From the cell containing the given text, extract its center point as [X, Y] coordinate. 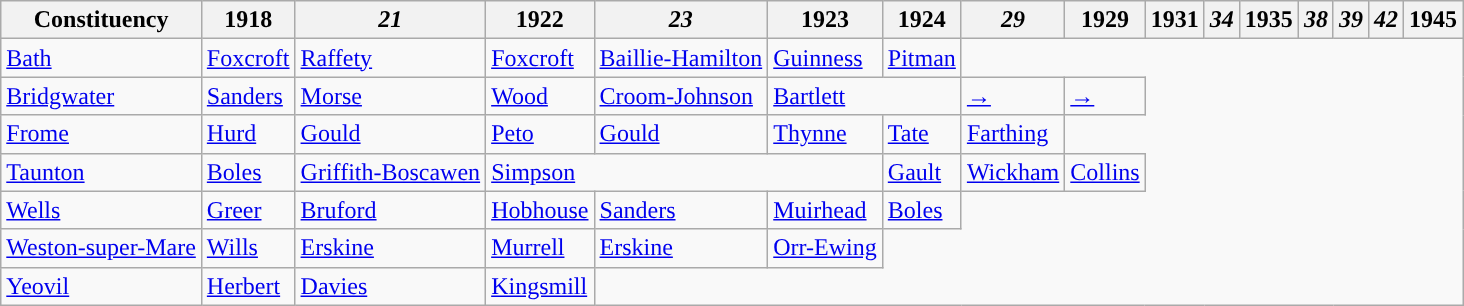
1929 [1105, 20]
Bath [102, 58]
Simpson [684, 172]
34 [1222, 20]
1922 [540, 20]
Constituency [102, 20]
Greer [248, 210]
Thynne [826, 134]
1924 [922, 20]
Davies [390, 286]
Bartlett [865, 96]
Muirhead [826, 210]
Peto [540, 134]
Yeovil [102, 286]
29 [1012, 20]
Bridgwater [102, 96]
Gault [922, 172]
42 [1386, 20]
Guinness [826, 58]
Hurd [248, 134]
Baillie-Hamilton [681, 58]
Orr-Ewing [826, 248]
39 [1350, 20]
1935 [1268, 20]
38 [1316, 20]
Taunton [102, 172]
Raffety [390, 58]
Wills [248, 248]
Wells [102, 210]
21 [390, 20]
Morse [390, 96]
Kingsmill [540, 286]
Weston-super-Mare [102, 248]
Farthing [1012, 134]
Wickham [1012, 172]
23 [681, 20]
1918 [248, 20]
1923 [826, 20]
Hobhouse [540, 210]
Murrell [540, 248]
Wood [540, 96]
Collins [1105, 172]
Bruford [390, 210]
Herbert [248, 286]
1945 [1434, 20]
Frome [102, 134]
Croom-Johnson [681, 96]
Griffith-Boscawen [390, 172]
Pitman [922, 58]
1931 [1174, 20]
Tate [922, 134]
